Search for the cell housing the specified text and yield its (X, Y) center coordinate. 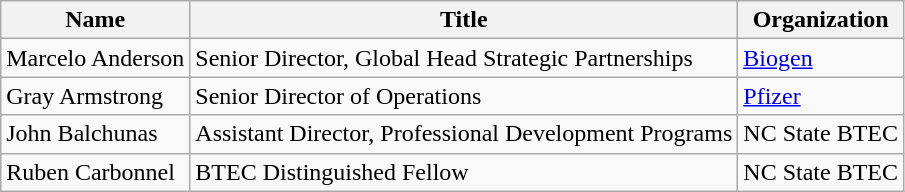
Name (96, 20)
Title (464, 20)
Senior Director of Operations (464, 96)
Senior Director, Global Head Strategic Partnerships (464, 58)
Ruben Carbonnel (96, 172)
Marcelo Anderson (96, 58)
BTEC Distinguished Fellow (464, 172)
Assistant Director, Professional Development Programs (464, 134)
Pfizer (821, 96)
Organization (821, 20)
Biogen (821, 58)
John Balchunas (96, 134)
Gray Armstrong (96, 96)
